Search for the cell housing the specified text and yield its [X, Y] center coordinate. 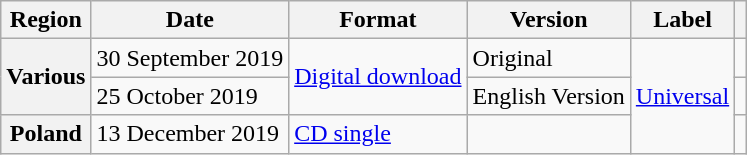
30 September 2019 [190, 58]
CD single [378, 134]
Date [190, 20]
Region [46, 20]
13 December 2019 [190, 134]
Various [46, 77]
English Version [548, 96]
Universal [682, 96]
Poland [46, 134]
Version [548, 20]
25 October 2019 [190, 96]
Format [378, 20]
Label [682, 20]
Digital download [378, 77]
Original [548, 58]
